Find where the given text appears and provide that cell's center as (x, y) coordinate. 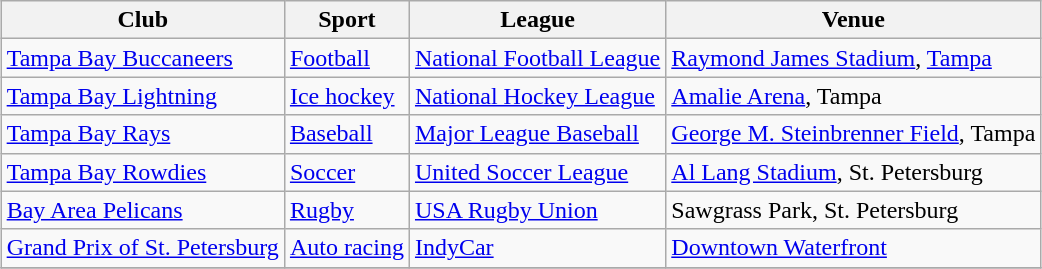
Raymond James Stadium, Tampa (854, 58)
Rugby (346, 210)
IndyCar (537, 248)
Grand Prix of St. Petersburg (142, 248)
Ice hockey (346, 96)
Soccer (346, 172)
Al Lang Stadium, St. Petersburg (854, 172)
Downtown Waterfront (854, 248)
USA Rugby Union (537, 210)
Tampa Bay Rays (142, 134)
Auto racing (346, 248)
Tampa Bay Buccaneers (142, 58)
Sport (346, 20)
George M. Steinbrenner Field, Tampa (854, 134)
Sawgrass Park, St. Petersburg (854, 210)
Baseball (346, 134)
Football (346, 58)
United Soccer League (537, 172)
National Football League (537, 58)
Tampa Bay Lightning (142, 96)
League (537, 20)
Bay Area Pelicans (142, 210)
Club (142, 20)
Venue (854, 20)
National Hockey League (537, 96)
Tampa Bay Rowdies (142, 172)
Major League Baseball (537, 134)
Amalie Arena, Tampa (854, 96)
